Scan for the cell matching the given text and deliver its [x, y] coordinate at center. 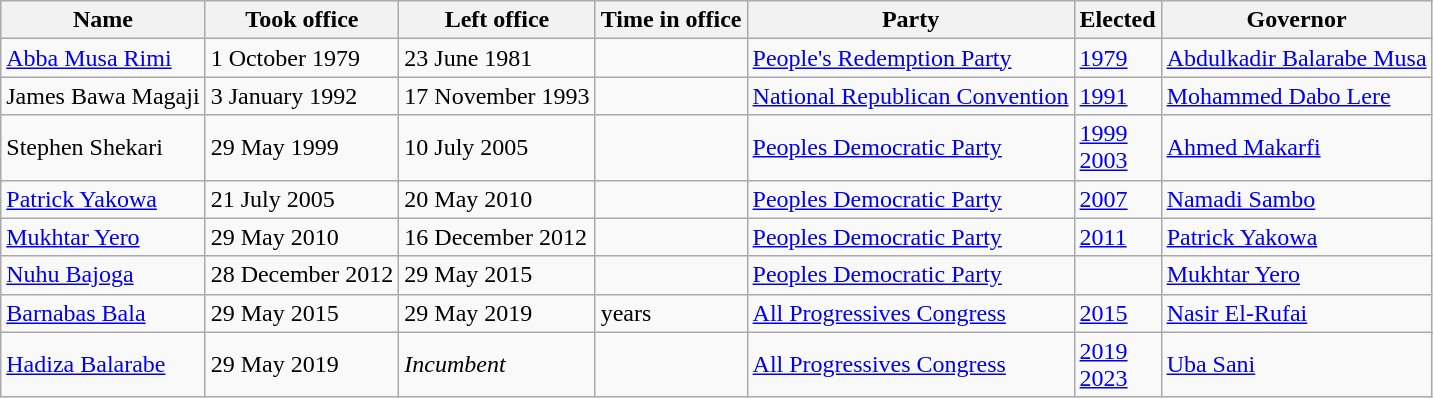
21 July 2005 [302, 199]
Took office [302, 20]
28 December 2012 [302, 275]
2007 [1118, 199]
Incumbent [497, 364]
2011 [1118, 237]
Namadi Sambo [1296, 199]
Stephen Shekari [103, 148]
Left office [497, 20]
19992003 [1118, 148]
Nuhu Bajoga [103, 275]
James Bawa Magaji [103, 96]
years [671, 313]
Abdulkadir Balarabe Musa [1296, 58]
17 November 1993 [497, 96]
Nasir El-Rufai [1296, 313]
Time in office [671, 20]
29 May 2010 [302, 237]
20 May 2010 [497, 199]
1 October 1979 [302, 58]
3 January 1992 [302, 96]
Party [910, 20]
23 June 1981 [497, 58]
16 December 2012 [497, 237]
Barnabas Bala [103, 313]
Governor [1296, 20]
Ahmed Makarfi [1296, 148]
Elected [1118, 20]
Mohammed Dabo Lere [1296, 96]
2015 [1118, 313]
1979 [1118, 58]
1991 [1118, 96]
29 May 1999 [302, 148]
Uba Sani [1296, 364]
Abba Musa Rimi [103, 58]
Hadiza Balarabe [103, 364]
National Republican Convention [910, 96]
People's Redemption Party [910, 58]
20192023 [1118, 364]
10 July 2005 [497, 148]
Name [103, 20]
